For the text-containing cell, return its midpoint in [X, Y] coordinate format. 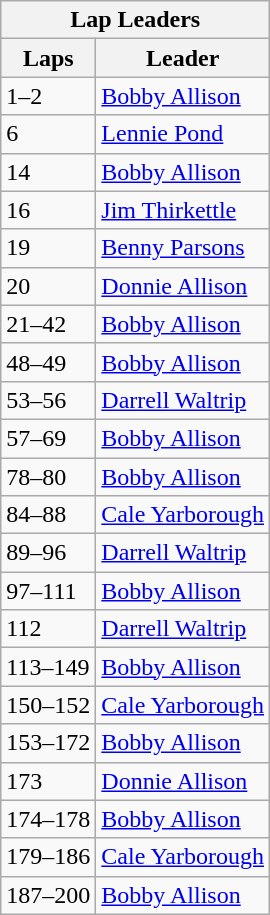
89–96 [48, 553]
Lap Leaders [136, 20]
1–2 [48, 96]
14 [48, 172]
97–111 [48, 591]
150–152 [48, 705]
153–172 [48, 743]
48–49 [48, 362]
78–80 [48, 477]
6 [48, 134]
57–69 [48, 438]
187–200 [48, 895]
173 [48, 781]
84–88 [48, 515]
Jim Thirkettle [183, 210]
174–178 [48, 819]
20 [48, 286]
Leader [183, 58]
53–56 [48, 400]
Benny Parsons [183, 248]
112 [48, 629]
Laps [48, 58]
16 [48, 210]
19 [48, 248]
Lennie Pond [183, 134]
113–149 [48, 667]
21–42 [48, 324]
179–186 [48, 857]
